Pinpoint the cell where the given text exists, returning its [x, y] midpoint coordinate. 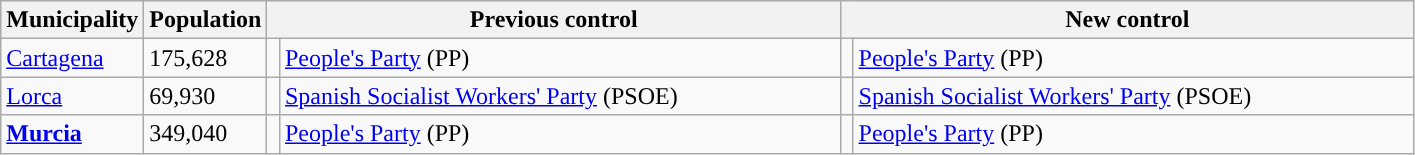
175,628 [206, 58]
Lorca [72, 96]
69,930 [206, 96]
Cartagena [72, 58]
Municipality [72, 20]
349,040 [206, 134]
Murcia [72, 134]
Population [206, 20]
New control [1127, 20]
Previous control [554, 20]
